Search for the cell housing the specified text and yield its [X, Y] center coordinate. 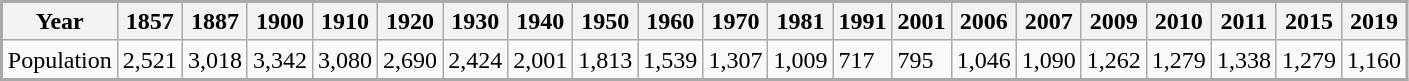
1,813 [606, 60]
3,018 [214, 60]
1920 [410, 22]
1981 [800, 22]
795 [922, 60]
3,080 [346, 60]
1910 [346, 22]
2015 [1308, 22]
2,001 [540, 60]
2009 [1114, 22]
2010 [1178, 22]
1900 [280, 22]
1950 [606, 22]
2001 [922, 22]
1,262 [1114, 60]
1857 [150, 22]
2019 [1375, 22]
2011 [1244, 22]
1,090 [1048, 60]
Population [60, 60]
2,424 [476, 60]
2006 [984, 22]
2,521 [150, 60]
3,342 [280, 60]
2007 [1048, 22]
2,690 [410, 60]
1960 [670, 22]
1887 [214, 22]
1,307 [736, 60]
1,009 [800, 60]
1,338 [1244, 60]
1,046 [984, 60]
1991 [862, 22]
1930 [476, 22]
1,160 [1375, 60]
1940 [540, 22]
717 [862, 60]
1,539 [670, 60]
Year [60, 22]
1970 [736, 22]
